Pinpoint the cell where the given text exists, returning its [x, y] midpoint coordinate. 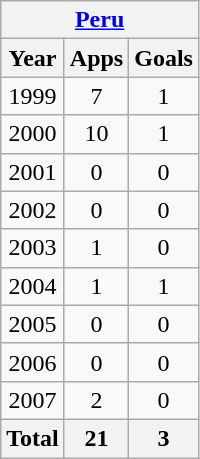
2002 [33, 210]
3 [164, 438]
Peru [100, 20]
2003 [33, 248]
Apps [96, 58]
7 [96, 96]
1999 [33, 96]
10 [96, 134]
2000 [33, 134]
2006 [33, 362]
2001 [33, 172]
2004 [33, 286]
2007 [33, 400]
2 [96, 400]
2005 [33, 324]
Total [33, 438]
Goals [164, 58]
21 [96, 438]
Year [33, 58]
